Extract the (X, Y) coordinate from the center of the cell holding the provided text.  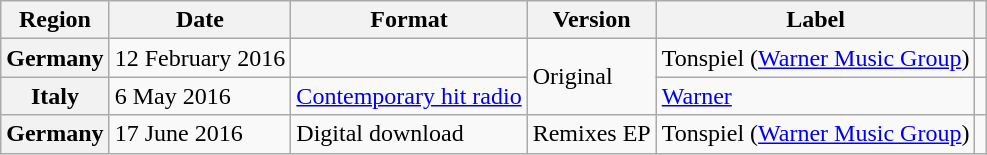
Remixes EP (592, 134)
12 February 2016 (200, 58)
6 May 2016 (200, 96)
Label (816, 20)
Format (409, 20)
Original (592, 77)
Date (200, 20)
17 June 2016 (200, 134)
Region (55, 20)
Warner (816, 96)
Contemporary hit radio (409, 96)
Version (592, 20)
Italy (55, 96)
Digital download (409, 134)
